Find where the given text appears and provide that cell's center as [X, Y] coordinate. 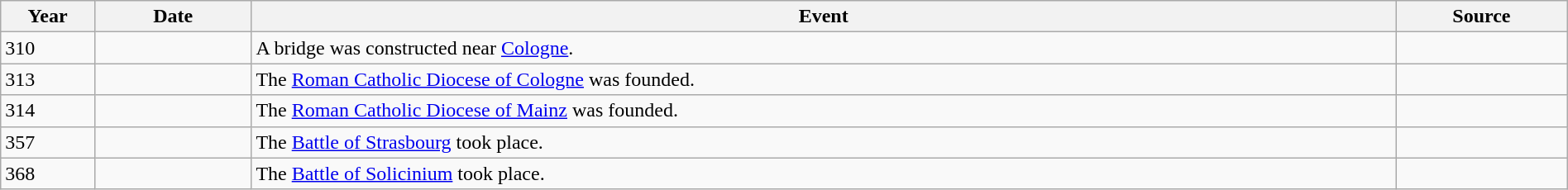
357 [48, 142]
368 [48, 173]
A bridge was constructed near Cologne. [824, 48]
The Battle of Solicinium took place. [824, 173]
313 [48, 79]
Event [824, 17]
The Roman Catholic Diocese of Cologne was founded. [824, 79]
310 [48, 48]
The Battle of Strasbourg took place. [824, 142]
Date [172, 17]
Year [48, 17]
314 [48, 111]
The Roman Catholic Diocese of Mainz was founded. [824, 111]
Source [1482, 17]
